Locate the cell with the specified text and output its (x, y) center coordinate. 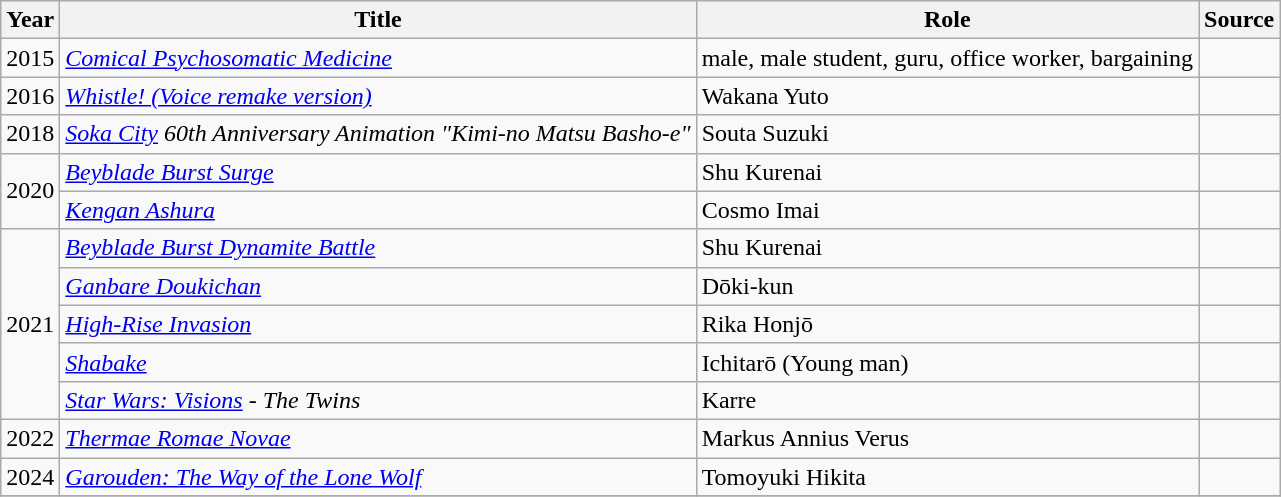
Garouden: The Way of the Lone Wolf (378, 477)
male, male student, guru, office worker, bargaining (947, 58)
Star Wars: Visions - The Twins (378, 400)
Souta Suzuki (947, 134)
Soka City 60th Anniversary Animation "Kimi-no Matsu Basho-e" (378, 134)
Kengan Ashura (378, 210)
Beyblade Burst Dynamite Battle (378, 248)
High-Rise Invasion (378, 324)
Shabake (378, 362)
Beyblade Burst Surge (378, 172)
Ichitarō (Young man) (947, 362)
Whistle! (Voice remake version) (378, 96)
2016 (30, 96)
Thermae Romae Novae (378, 438)
Role (947, 20)
2024 (30, 477)
2022 (30, 438)
Cosmo Imai (947, 210)
Comical Psychosomatic Medicine (378, 58)
2020 (30, 191)
2021 (30, 324)
Source (1238, 20)
2015 (30, 58)
Title (378, 20)
Dōki-kun (947, 286)
Karre (947, 400)
Tomoyuki Hikita (947, 477)
Wakana Yuto (947, 96)
Year (30, 20)
Rika Honjō (947, 324)
2018 (30, 134)
Markus Annius Verus (947, 438)
Ganbare Doukichan (378, 286)
